Provide the [x, y] coordinate of the cell's center where the given text is located.  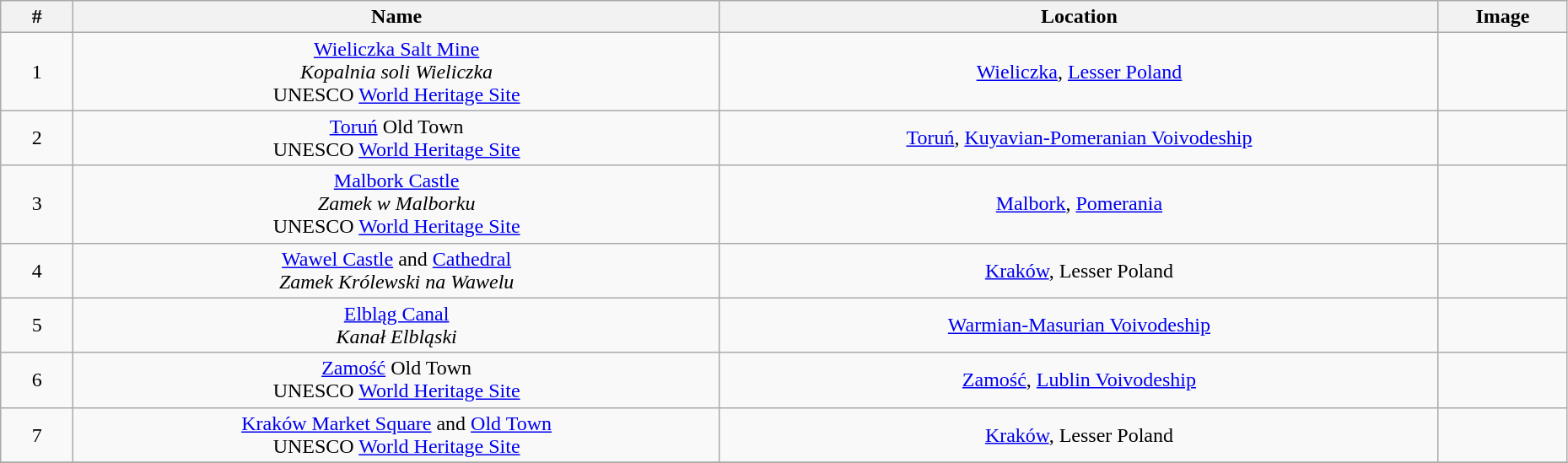
3 [37, 204]
Image [1502, 17]
Kraków Market Square and Old TownUNESCO World Heritage Site [396, 435]
Toruń Old TownUNESCO World Heritage Site [396, 138]
Warmian-Masurian Voivodeship [1079, 326]
Malbork, Pomerania [1079, 204]
Elbląg CanalKanał Elbląski [396, 326]
4 [37, 270]
Wieliczka, Lesser Poland [1079, 72]
Name [396, 17]
Zamość Old TownUNESCO World Heritage Site [396, 380]
Malbork CastleZamek w MalborkuUNESCO World Heritage Site [396, 204]
2 [37, 138]
Zamość, Lublin Voivodeship [1079, 380]
Wieliczka Salt MineKopalnia soli WieliczkaUNESCO World Heritage Site [396, 72]
6 [37, 380]
7 [37, 435]
Wawel Castle and CathedralZamek Królewski na Wawelu [396, 270]
Toruń, Kuyavian-Pomeranian Voivodeship [1079, 138]
# [37, 17]
Location [1079, 17]
1 [37, 72]
5 [37, 326]
